Provide the (x, y) coordinate of the cell's center where the given text is located.  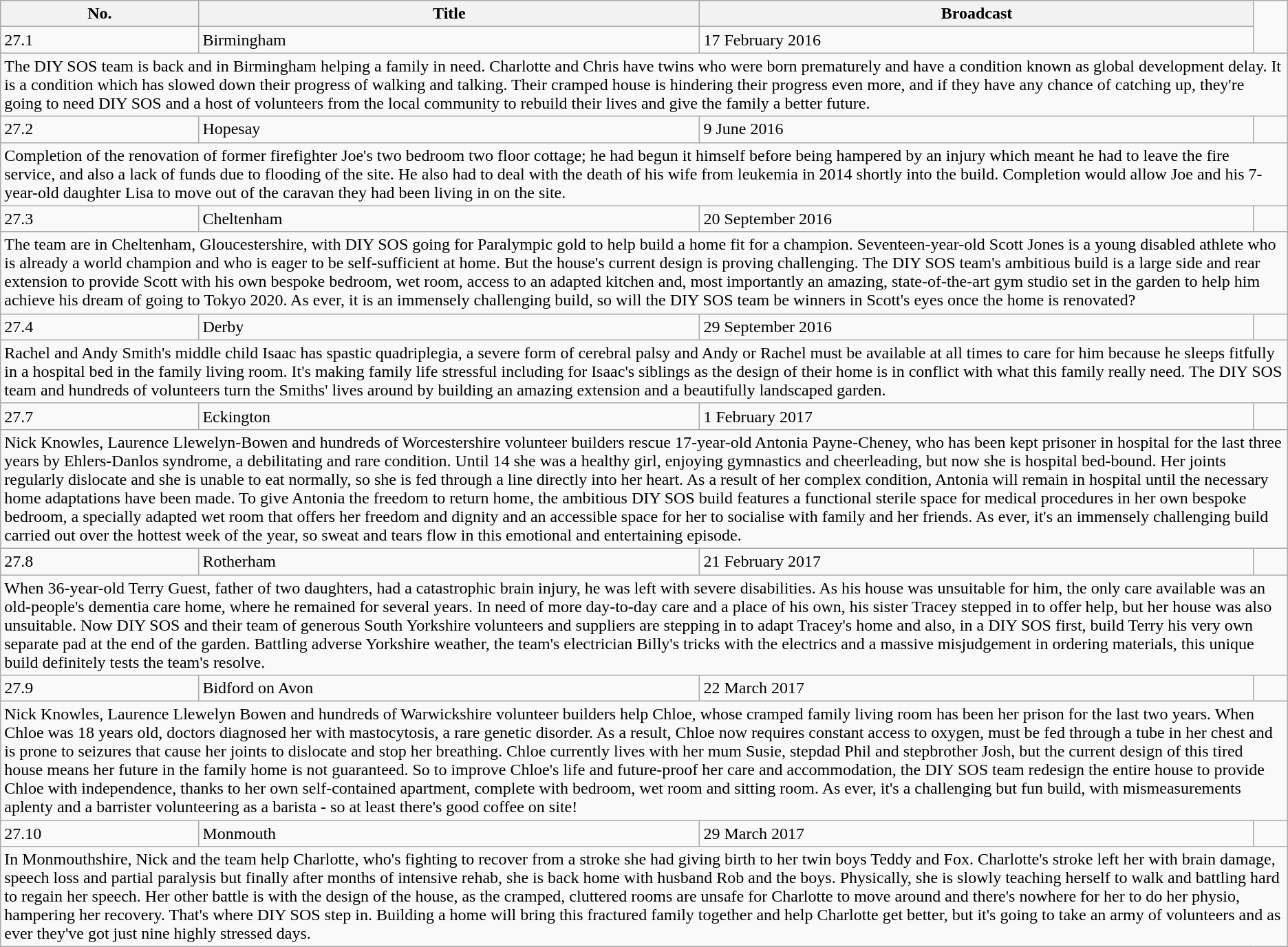
20 September 2016 (977, 219)
Cheltenham (449, 219)
29 March 2017 (977, 834)
Broadcast (977, 14)
Hopesay (449, 129)
22 March 2017 (977, 688)
Monmouth (449, 834)
Bidford on Avon (449, 688)
27.2 (100, 129)
27.10 (100, 834)
17 February 2016 (977, 40)
1 February 2017 (977, 416)
No. (100, 14)
9 June 2016 (977, 129)
27.8 (100, 561)
Eckington (449, 416)
27.7 (100, 416)
27.4 (100, 327)
Derby (449, 327)
Rotherham (449, 561)
27.1 (100, 40)
Title (449, 14)
Birmingham (449, 40)
27.9 (100, 688)
27.3 (100, 219)
29 September 2016 (977, 327)
21 February 2017 (977, 561)
